Return [x, y] of the center of cell containing provided text 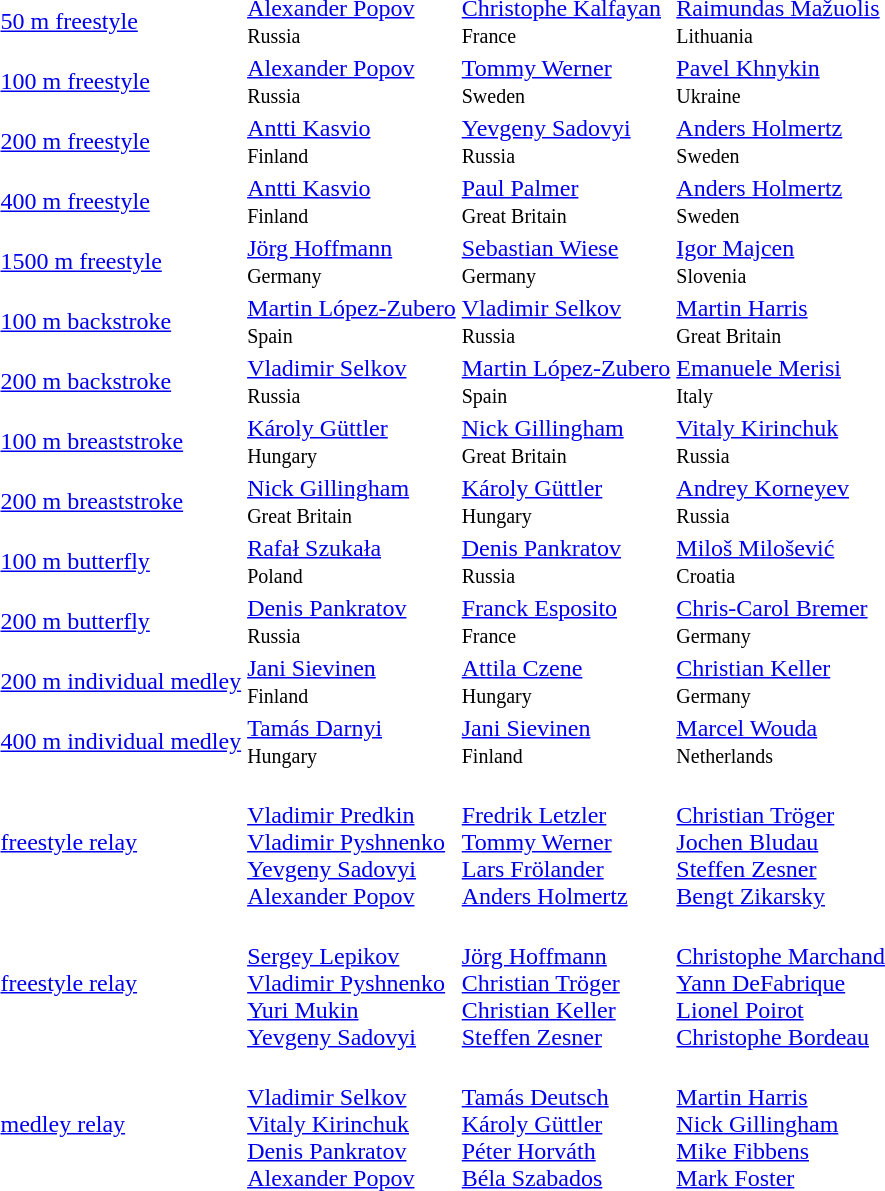
Attila CzeneHungary [566, 682]
Tommy WernerSweden [566, 82]
Rafał SzukałaPoland [352, 562]
Yevgeny SadovyiRussia [566, 142]
Sergey Lepikov Vladimir Pyshnenko Yuri Mukin Yevgeny Sadovyi [352, 983]
Fredrik Letzler Tommy Werner Lars Frölander Anders Holmertz [566, 842]
Tamás DarnyiHungary [352, 742]
Jörg Hoffmann Christian Tröger Christian Keller Steffen Zesner [566, 983]
Paul PalmerGreat Britain [566, 202]
Sebastian WieseGermany [566, 262]
Vladimir Predkin Vladimir Pyshnenko Yevgeny Sadovyi Alexander Popov [352, 842]
Franck EspositoFrance [566, 622]
Jörg HoffmannGermany [352, 262]
Alexander PopovRussia [352, 82]
